Capture the cell that displays the provided text and extract its [X, Y] central coordinate. 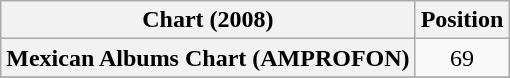
69 [462, 58]
Chart (2008) [208, 20]
Position [462, 20]
Mexican Albums Chart (AMPROFON) [208, 58]
